Locate the cell with the specified text and output its [X, Y] center coordinate. 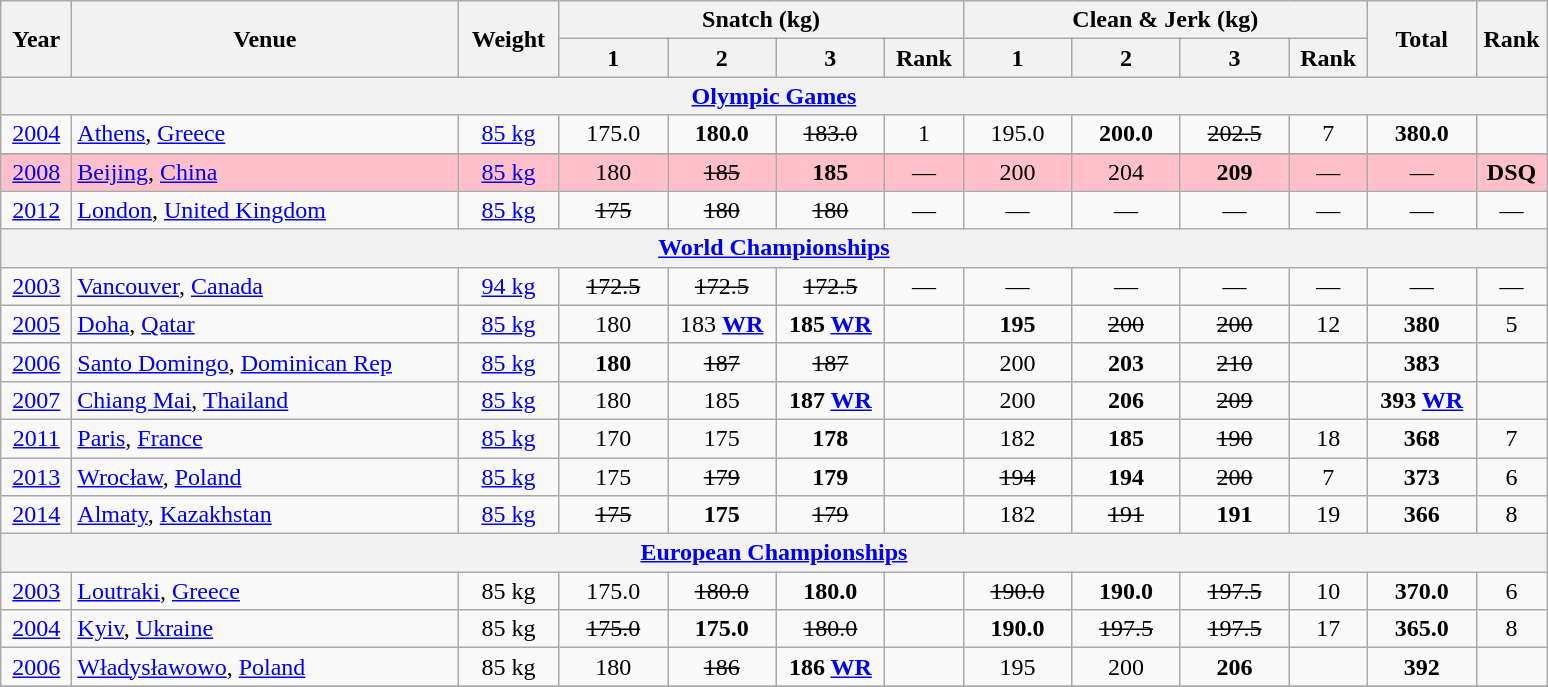
2013 [36, 477]
Year [36, 39]
210 [1234, 362]
2014 [36, 515]
183 WR [722, 324]
365.0 [1422, 629]
Weight [508, 39]
195.0 [1018, 134]
DSQ [1512, 172]
19 [1328, 515]
2011 [36, 438]
Doha, Qatar [265, 324]
383 [1422, 362]
373 [1422, 477]
200.0 [1126, 134]
Vancouver, Canada [265, 286]
European Championships [774, 553]
202.5 [1234, 134]
12 [1328, 324]
Wrocław, Poland [265, 477]
186 [722, 667]
Venue [265, 39]
Athens, Greece [265, 134]
203 [1126, 362]
Paris, France [265, 438]
Snatch (kg) [761, 20]
185 WR [830, 324]
10 [1328, 591]
187 WR [830, 400]
190 [1234, 438]
393 WR [1422, 400]
Loutraki, Greece [265, 591]
18 [1328, 438]
2007 [36, 400]
London, United Kingdom [265, 210]
Władysławowo, Poland [265, 667]
370.0 [1422, 591]
366 [1422, 515]
178 [830, 438]
183.0 [830, 134]
Kyiv, Ukraine [265, 629]
186 WR [830, 667]
17 [1328, 629]
2012 [36, 210]
380 [1422, 324]
2008 [36, 172]
Chiang Mai, Thailand [265, 400]
368 [1422, 438]
Beijing, China [265, 172]
204 [1126, 172]
World Championships [774, 248]
2005 [36, 324]
Santo Domingo, Dominican Rep [265, 362]
94 kg [508, 286]
Total [1422, 39]
170 [614, 438]
Clean & Jerk (kg) [1165, 20]
Almaty, Kazakhstan [265, 515]
392 [1422, 667]
5 [1512, 324]
Olympic Games [774, 96]
380.0 [1422, 134]
